Identify which cell holds the provided text, then report its [x, y] central coordinate. 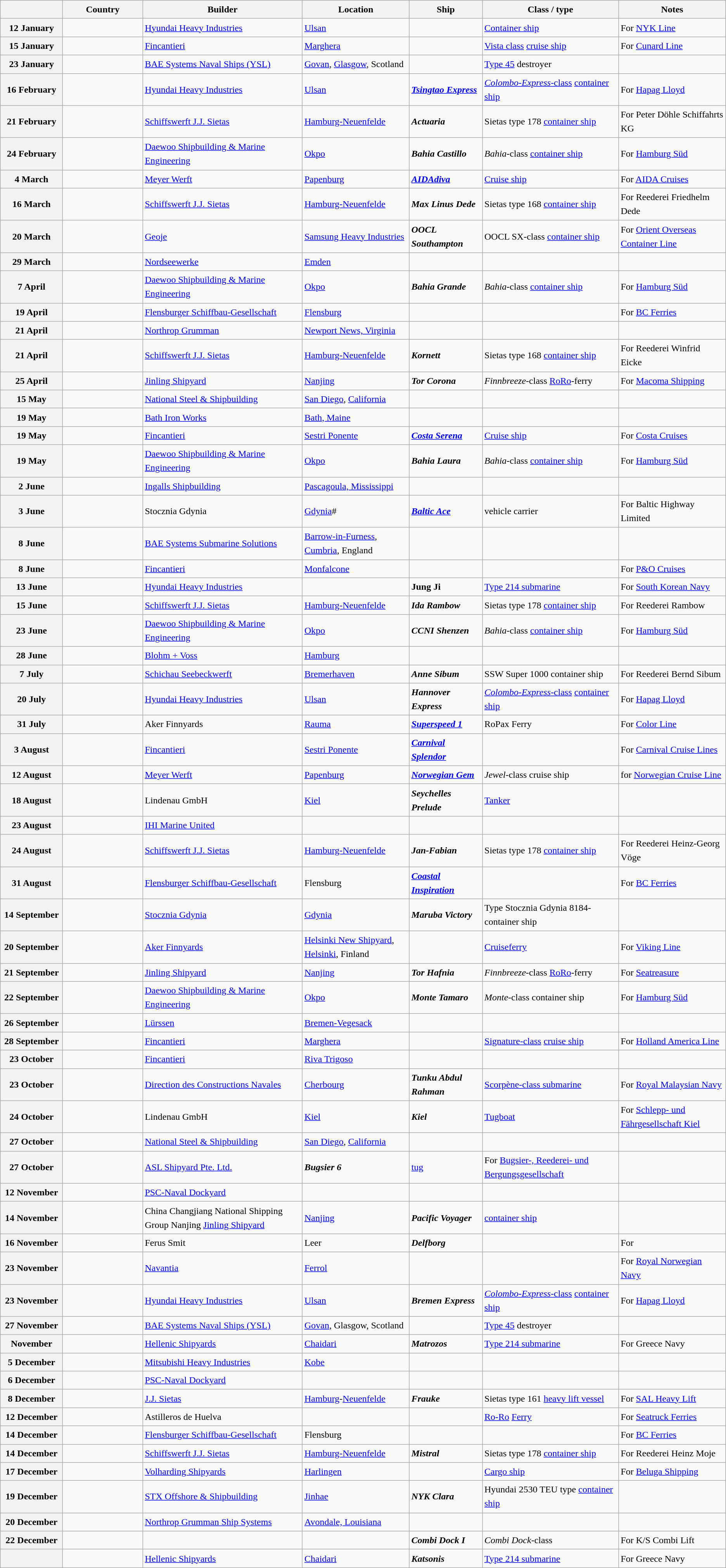
For P&O Cruises [672, 568]
Schichau Seebeckwerft [223, 674]
18 August [32, 800]
7 July [32, 674]
Bugsier 6 [356, 1167]
Gdynia [356, 915]
OOCL Southampton [446, 237]
6 December [32, 1380]
Samsung Heavy Industries [356, 237]
Nordseewerke [223, 261]
SSW Super 1000 container ship [551, 674]
Pacific Voyager [446, 1217]
3 August [32, 750]
20 September [32, 947]
7 April [32, 287]
Tor Corona [446, 381]
Ida Rambow [446, 605]
For Reederei Rambow [672, 605]
Kornett [446, 356]
ASL Shipyard Pte. Ltd. [223, 1167]
Ferus Smit [223, 1243]
Cherbourg [356, 1085]
12 December [32, 1417]
Tor Hafnia [446, 972]
24 August [32, 851]
28 June [32, 655]
Bremerhaven [356, 674]
For Baltic Highway Limited [672, 511]
8 December [32, 1398]
Delfborg [446, 1243]
For NYK Line [672, 28]
15 January [32, 46]
Max Linus Dede [446, 204]
Carnival Splendor [446, 750]
CCNI Shenzen [446, 630]
Bath, Maine [356, 417]
21 February [32, 122]
23 June [32, 630]
Kobe [356, 1362]
13 June [32, 587]
Jan-Fabian [446, 851]
Geoje [223, 237]
Frauke [446, 1398]
Newport News, Virginia [356, 330]
Lürssen [223, 1023]
12 August [32, 775]
For South Korean Navy [672, 587]
Bremen Express [446, 1300]
for Norwegian Cruise Line [672, 775]
Coastal Inspiration [446, 882]
Signature-class cruise ship [551, 1041]
J.J. Sietas [223, 1398]
For Orient Overseas Container Line [672, 237]
Navantia [223, 1268]
Rauma [356, 724]
Avondale, Louisiana [356, 1522]
For Reederei Friedhelm Dede [672, 204]
Leer [356, 1243]
23 January [32, 64]
Northrop Grumman Ship Systems [223, 1522]
Norwegian Gem [446, 775]
China Changjiang National Shipping Group Nanjing Jinling Shipyard [223, 1217]
Location [356, 9]
NYK Clara [446, 1497]
For SAL Heavy Lift [672, 1398]
Tugboat [551, 1117]
vehicle carrier [551, 511]
For Macoma Shipping [672, 381]
29 March [32, 261]
Jewel-class cruise ship [551, 775]
24 February [32, 154]
For Schlepp- und Fährgesellschaft Kiel [672, 1117]
AIDAdiva [446, 179]
For Reederei Heinz-Georg Vöge [672, 851]
Seychelles Prelude [446, 800]
4 March [32, 179]
5 December [32, 1362]
For Bugsier-, Reederei- und Bergungsgesellschaft [551, 1167]
17 December [32, 1472]
Vista class cruise ship [551, 46]
Tunku Abdul Rahman [446, 1085]
For Holland America Line [672, 1041]
For Reederei Bernd Sibum [672, 674]
27 November [32, 1325]
For Cunard Line [672, 46]
21 September [32, 972]
Direction des Constructions Navales [223, 1085]
Hannover Express [446, 699]
Barrow-in-Furness, Cumbria, England [356, 544]
Actuaria [446, 122]
26 September [32, 1023]
Type Stocznia Gdynia 8184-container ship [551, 915]
20 July [32, 699]
For Reederei Heinz Moje [672, 1453]
For Beluga Shipping [672, 1472]
Bahia Grande [446, 287]
Builder [223, 9]
Helsinki New Shipyard, Helsinki, Finland [356, 947]
Northrop Grumman [223, 330]
22 December [32, 1540]
Anne Sibum [446, 674]
3 June [32, 511]
For Seatruck Ferries [672, 1417]
Class / type [551, 9]
container ship [551, 1217]
Baltic Ace [446, 511]
Superspeed 1 [446, 724]
Monte Tamaro [446, 997]
20 December [32, 1522]
Ship [446, 9]
Volharding Shipyards [223, 1472]
For Peter Döhle Schiffahrts KG [672, 122]
Country [103, 9]
12 November [32, 1193]
Combi Dock-class [551, 1540]
23 August [32, 825]
14 September [32, 915]
Jinhae [356, 1497]
Notes [672, 9]
19 December [32, 1497]
Bahia Laura [446, 461]
22 September [32, 997]
Monfalcone [356, 568]
15 June [32, 605]
Cruiseferry [551, 947]
12 January [32, 28]
For Color Line [672, 724]
For Viking Line [672, 947]
Bahia Castillo [446, 154]
Bath Iron Works [223, 417]
STX Offshore & Shipbuilding [223, 1497]
2 June [32, 486]
IHI Marine United [223, 825]
Emden [356, 261]
Costa Serena [446, 436]
For Royal Norwegian Navy [672, 1268]
Bremen-Vegesack [356, 1023]
19 April [32, 313]
For Reederei Winfrid Eicke [672, 356]
RoPax Ferry [551, 724]
Monte-class container ship [551, 997]
16 November [32, 1243]
28 September [32, 1041]
Maruba Victory [446, 915]
Matrozos [446, 1344]
For Costa Cruises [672, 436]
Mitsubishi Heavy Industries [223, 1362]
Riva Trigoso [356, 1059]
November [32, 1344]
15 May [32, 399]
20 March [32, 237]
BAE Systems Submarine Solutions [223, 544]
Sietas type 161 heavy lift vessel [551, 1398]
Combi Dock I [446, 1540]
Hamburg [356, 655]
31 August [32, 882]
31 July [32, 724]
16 March [32, 204]
For Royal Malaysian Navy [672, 1085]
Ingalls Shipbuilding [223, 486]
Container ship [551, 28]
Mistral [446, 1453]
16 February [32, 89]
Ferrol [356, 1268]
Gdynia# [356, 511]
Ro-Ro Ferry [551, 1417]
For [672, 1243]
Astilleros de Huelva [223, 1417]
For Seatreasure [672, 972]
Tanker [551, 800]
24 October [32, 1117]
Tsingtao Express [446, 89]
Blohm + Voss [223, 655]
Hyundai 2530 TEU type container ship [551, 1497]
Jung Ji [446, 587]
For AIDA Cruises [672, 179]
25 April [32, 381]
Pascagoula, Mississippi [356, 486]
14 November [32, 1217]
tug [446, 1167]
Katsonis [446, 1559]
Scorpène-class submarine [551, 1085]
Harlingen [356, 1472]
Cargo ship [551, 1472]
For K/S Combi Lift [672, 1540]
OOCL SX-class container ship [551, 237]
For Carnival Cruise Lines [672, 750]
